Return the [X, Y] coordinate for the center point of the cell that contains the specified text.  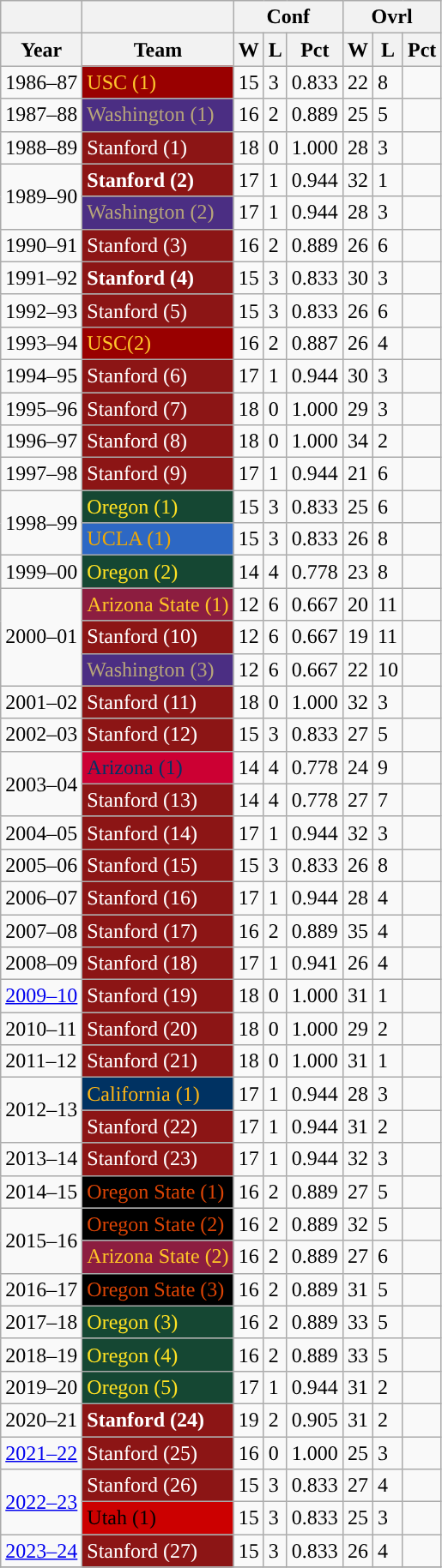
Conf [288, 17]
2003–04 [41, 784]
2004–05 [41, 832]
2019–20 [41, 1387]
Stanford (17) [158, 930]
Stanford (27) [158, 1551]
2002–03 [41, 735]
2001–02 [41, 702]
Stanford (22) [158, 1126]
2015–16 [41, 1241]
2005–06 [41, 865]
1990–91 [41, 245]
Stanford (26) [158, 1486]
0.941 [314, 964]
Oregon (5) [158, 1387]
1991–92 [41, 278]
1992–93 [41, 310]
2017–18 [41, 1322]
USC(2) [158, 343]
Stanford (13) [158, 800]
20 [357, 604]
Stanford (8) [158, 442]
Stanford (9) [158, 474]
23 [357, 572]
Stanford (1) [158, 147]
2023–24 [41, 1551]
Stanford (5) [158, 310]
Washington (2) [158, 213]
Stanford (18) [158, 964]
Stanford (23) [158, 1159]
Stanford (25) [158, 1453]
Stanford (16) [158, 898]
34 [357, 442]
Year [41, 50]
2000–01 [41, 637]
1986–87 [41, 82]
Stanford (6) [158, 375]
1997–98 [41, 474]
Oregon State (1) [158, 1192]
2011–12 [41, 1061]
Oregon (2) [158, 572]
California (1) [158, 1094]
10 [388, 670]
Oregon State (2) [158, 1224]
0.905 [314, 1420]
2007–08 [41, 930]
2022–23 [41, 1502]
Stanford (2) [158, 180]
USC (1) [158, 82]
1989–90 [41, 196]
Arizona (1) [158, 767]
Stanford (10) [158, 637]
2012–13 [41, 1110]
9 [388, 767]
1999–00 [41, 572]
2009–10 [41, 996]
Oregon (4) [158, 1355]
Oregon (3) [158, 1322]
2013–14 [41, 1159]
7 [388, 800]
Stanford (15) [158, 865]
Utah (1) [158, 1518]
1993–94 [41, 343]
Arizona State (2) [158, 1257]
Stanford (4) [158, 278]
35 [357, 930]
Stanford (19) [158, 996]
Oregon (1) [158, 507]
1998–99 [41, 523]
1987–88 [41, 115]
21 [357, 474]
Ovrl [391, 17]
Stanford (20) [158, 1029]
Stanford (11) [158, 702]
1995–96 [41, 409]
Washington (3) [158, 670]
Stanford (12) [158, 735]
Stanford (7) [158, 409]
1996–97 [41, 442]
Arizona State (1) [158, 604]
2008–09 [41, 964]
2018–19 [41, 1355]
24 [357, 767]
Oregon State (3) [158, 1289]
1994–95 [41, 375]
2020–21 [41, 1420]
2006–07 [41, 898]
0.887 [314, 343]
UCLA (1) [158, 539]
Stanford (21) [158, 1061]
Team [158, 50]
Stanford (14) [158, 832]
1988–89 [41, 147]
Stanford (3) [158, 245]
2010–11 [41, 1029]
Stanford (24) [158, 1420]
2016–17 [41, 1289]
2021–22 [41, 1453]
Washington (1) [158, 115]
2014–15 [41, 1192]
